Extract the [x, y] coordinate from the center of the cell holding the provided text.  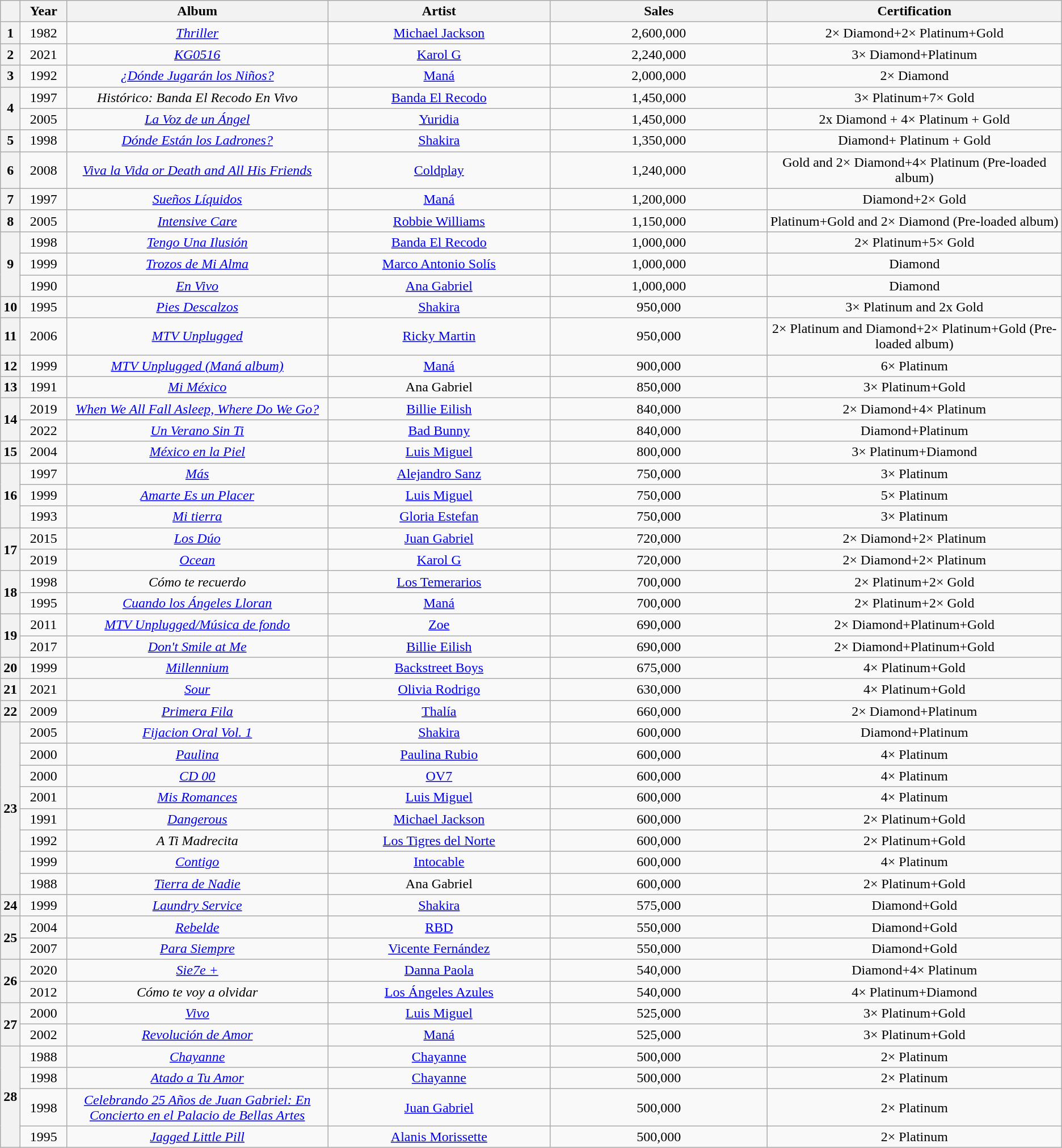
2001 [44, 797]
28 [10, 1097]
Mi México [197, 387]
¿Dónde Jugarán los Niños? [197, 76]
16 [10, 495]
2× Diamond+Platinum [914, 711]
2020 [44, 970]
Dónde Están los Ladrones? [197, 141]
850,000 [659, 387]
3 [10, 76]
Don't Smile at Me [197, 646]
Artist [439, 11]
MTV Unplugged (Maná album) [197, 366]
900,000 [659, 366]
1993 [44, 517]
Coldplay [439, 170]
24 [10, 905]
2,240,000 [659, 54]
Sueños Líquidos [197, 199]
27 [10, 1024]
3× Platinum+Diamond [914, 452]
Thalía [439, 711]
OV7 [439, 776]
Cuando los Ángeles Lloran [197, 603]
800,000 [659, 452]
When We All Fall Asleep, Where Do We Go? [197, 409]
Intocable [439, 862]
Trozos de Mi Alma [197, 264]
Millennium [197, 668]
630,000 [659, 690]
2× Diamond+4× Platinum [914, 409]
18 [10, 592]
2002 [44, 1035]
15 [10, 452]
14 [10, 420]
Jagged Little Pill [197, 1137]
25 [10, 938]
Tengo Una Ilusión [197, 242]
20 [10, 668]
2008 [44, 170]
11 [10, 337]
Paulina [197, 754]
Diamond+2× Gold [914, 199]
Los Temerarios [439, 581]
7 [10, 199]
1982 [44, 33]
Tierra de Nadie [197, 884]
Cómo te recuerdo [197, 581]
Sour [197, 690]
Laundry Service [197, 905]
RBD [439, 927]
2022 [44, 430]
2,000,000 [659, 76]
Danna Paola [439, 970]
MTV Unplugged [197, 337]
Los Tigres del Norte [439, 841]
1 [10, 33]
4× Platinum+Diamond [914, 992]
Alanis Morissette [439, 1137]
Bad Bunny [439, 430]
Sales [659, 11]
Cómo te voy a olvidar [197, 992]
Zoe [439, 624]
Viva la Vida or Death and All His Friends [197, 170]
Olivia Rodrigo [439, 690]
5 [10, 141]
3× Platinum+7× Gold [914, 98]
KG0516 [197, 54]
2009 [44, 711]
Marco Antonio Solís [439, 264]
Un Verano Sin Ti [197, 430]
2012 [44, 992]
1,150,000 [659, 221]
1990 [44, 285]
Primera Fila [197, 711]
México en la Piel [197, 452]
Diamond+ Platinum + Gold [914, 141]
19 [10, 635]
1,200,000 [659, 199]
Mi tierra [197, 517]
10 [10, 307]
2006 [44, 337]
3× Diamond+Platinum [914, 54]
Year [44, 11]
26 [10, 981]
Atado a Tu Amor [197, 1078]
2011 [44, 624]
Los Dúo [197, 538]
Ricky Martin [439, 337]
12 [10, 366]
CD 00 [197, 776]
22 [10, 711]
Intensive Care [197, 221]
675,000 [659, 668]
Revolución de Amor [197, 1035]
2017 [44, 646]
660,000 [659, 711]
2015 [44, 538]
Ocean [197, 560]
6× Platinum [914, 366]
2007 [44, 948]
Alejandro Sanz [439, 474]
En Vivo [197, 285]
8 [10, 221]
Backstreet Boys [439, 668]
Los Ángeles Azules [439, 992]
Diamond+4× Platinum [914, 970]
Robbie Williams [439, 221]
Histórico: Banda El Recodo En Vivo [197, 98]
Platinum+Gold and 2× Diamond (Pre-loaded album) [914, 221]
Certification [914, 11]
Sie7e + [197, 970]
2,600,000 [659, 33]
2 [10, 54]
13 [10, 387]
3× Platinum and 2x Gold [914, 307]
Gold and 2× Diamond+4× Platinum (Pre-loaded album) [914, 170]
1,350,000 [659, 141]
Para Siempre [197, 948]
Más [197, 474]
A Ti Madrecita [197, 841]
MTV Unplugged/Música de fondo [197, 624]
9 [10, 264]
2× Diamond [914, 76]
Yuridia [439, 119]
21 [10, 690]
4 [10, 108]
Thriller [197, 33]
6 [10, 170]
2× Platinum+5× Gold [914, 242]
Amarte Es un Placer [197, 495]
Celebrando 25 Años de Juan Gabriel: En Concierto en el Palacio de Bellas Artes [197, 1107]
Vivo [197, 1014]
2× Diamond+2× Platinum+Gold [914, 33]
23 [10, 808]
Pies Descalzos [197, 307]
2x Diamond + 4× Platinum + Gold [914, 119]
575,000 [659, 905]
17 [10, 549]
1,240,000 [659, 170]
5× Platinum [914, 495]
Mis Romances [197, 797]
Fijacion Oral Vol. 1 [197, 733]
Album [197, 11]
Contigo [197, 862]
Gloria Estefan [439, 517]
Dangerous [197, 819]
Rebelde [197, 927]
Vicente Fernández [439, 948]
2× Platinum and Diamond+2× Platinum+Gold (Pre-loaded album) [914, 337]
Paulina Rubio [439, 754]
La Voz de un Ángel [197, 119]
